From the cell containing the given text, extract its center point as [x, y] coordinate. 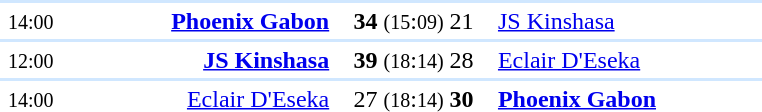
12:00 [30, 60]
Phoenix Gabon [197, 21]
39 (18:14) 28 [414, 60]
Eclair D'Eseka [629, 60]
34 (15:09) 21 [414, 21]
14:00 [30, 21]
